Identify which cell holds the provided text, then report its (x, y) central coordinate. 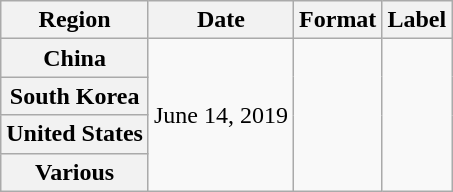
United States (75, 134)
June 14, 2019 (220, 115)
Date (220, 20)
South Korea (75, 96)
China (75, 58)
Various (75, 172)
Format (338, 20)
Label (417, 20)
Region (75, 20)
